Extract the [x, y] coordinate from the center of the cell holding the provided text.  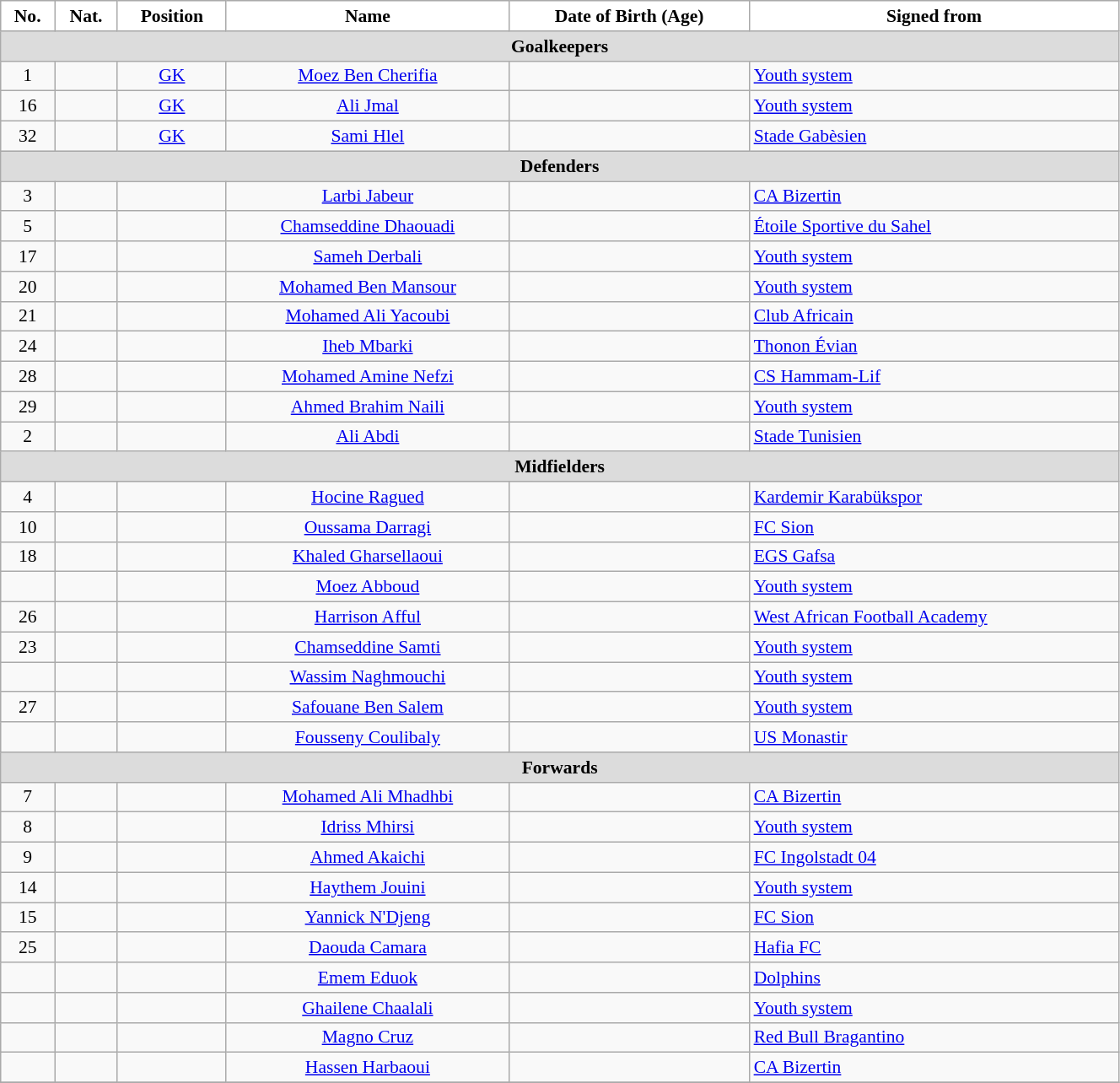
Oussama Darragi [368, 527]
Chamseddine Samti [368, 647]
2 [28, 437]
Mohamed Ben Mansour [368, 287]
24 [28, 347]
32 [28, 137]
West African Football Academy [934, 617]
Defenders [560, 166]
10 [28, 527]
23 [28, 647]
7 [28, 797]
Kardemir Karabükspor [934, 497]
29 [28, 407]
Signed from [934, 16]
Harrison Afful [368, 617]
Midfielders [560, 467]
5 [28, 227]
Hafia FC [934, 948]
Name [368, 16]
Forwards [560, 768]
Stade Tunisien [934, 437]
No. [28, 16]
Wassim Naghmouchi [368, 677]
Red Bull Bragantino [934, 1037]
25 [28, 948]
Fousseny Coulibaly [368, 737]
Moez Ben Cherifia [368, 76]
Mohamed Ali Yacoubi [368, 316]
Thonon Évian [934, 347]
Goalkeepers [560, 46]
1 [28, 76]
CS Hammam-Lif [934, 377]
21 [28, 316]
Hassen Harbaoui [368, 1068]
Haythem Jouini [368, 887]
Ali Jmal [368, 106]
Ahmed Akaichi [368, 858]
FC Ingolstadt 04 [934, 858]
9 [28, 858]
26 [28, 617]
Hocine Ragued [368, 497]
16 [28, 106]
Mohamed Amine Nefzi [368, 377]
Khaled Gharsellaoui [368, 557]
8 [28, 827]
Ali Abdi [368, 437]
Chamseddine Dhaouadi [368, 227]
Idriss Mhirsi [368, 827]
Étoile Sportive du Sahel [934, 227]
Sami Hlel [368, 137]
Ahmed Brahim Naili [368, 407]
Position [172, 16]
Magno Cruz [368, 1037]
Dolphins [934, 978]
17 [28, 256]
Iheb Mbarki [368, 347]
Yannick N'Djeng [368, 918]
Daouda Camara [368, 948]
Emem Eduok [368, 978]
Larbi Jabeur [368, 197]
Ghailene Chaalali [368, 1008]
4 [28, 497]
28 [28, 377]
20 [28, 287]
Date of Birth (Age) [629, 16]
Mohamed Ali Mhadhbi [368, 797]
27 [28, 708]
Moez Abboud [368, 587]
14 [28, 887]
US Monastir [934, 737]
18 [28, 557]
3 [28, 197]
EGS Gafsa [934, 557]
Club Africain [934, 316]
Stade Gabèsien [934, 137]
Safouane Ben Salem [368, 708]
15 [28, 918]
Nat. [86, 16]
Sameh Derbali [368, 256]
